Output the [x, y] coordinate of the center of the cell containing the given text.  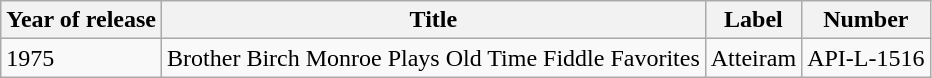
1975 [82, 58]
Atteiram [753, 58]
Title [434, 20]
Brother Birch Monroe Plays Old Time Fiddle Favorites [434, 58]
API-L-1516 [866, 58]
Label [753, 20]
Number [866, 20]
Year of release [82, 20]
